Identify which cell holds the provided text, then report its [X, Y] central coordinate. 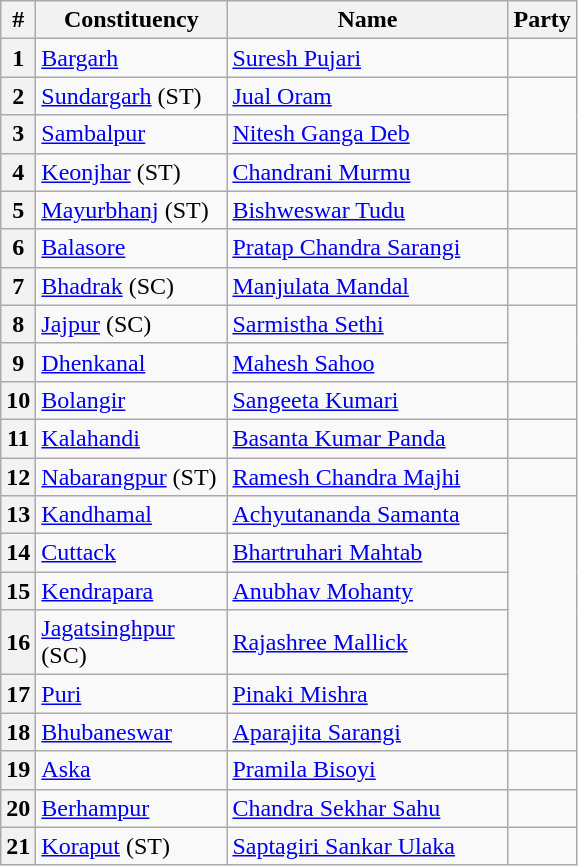
13 [18, 515]
Mahesh Sahoo [368, 362]
Jual Oram [368, 96]
9 [18, 362]
Constituency [132, 20]
Cuttack [132, 553]
17 [18, 694]
Kendrapara [132, 591]
Bargarh [132, 58]
Berhampur [132, 808]
Keonjhar (ST) [132, 172]
4 [18, 172]
Nitesh Ganga Deb [368, 134]
Bolangir [132, 400]
Aparajita Sarangi [368, 732]
Sambalpur [132, 134]
10 [18, 400]
18 [18, 732]
Achyutananda Samanta [368, 515]
Dhenkanal [132, 362]
Koraput (ST) [132, 846]
Basanta Kumar Panda [368, 438]
Sundargarh (ST) [132, 96]
# [18, 20]
Nabarangpur (ST) [132, 477]
7 [18, 286]
Name [368, 20]
11 [18, 438]
Saptagiri Sankar Ulaka [368, 846]
16 [18, 642]
Aska [132, 770]
Balasore [132, 248]
Pramila Bisoyi [368, 770]
Chandrani Murmu [368, 172]
Rajashree Mallick [368, 642]
1 [18, 58]
19 [18, 770]
Jagatsinghpur (SC) [132, 642]
8 [18, 324]
12 [18, 477]
Bishweswar Tudu [368, 210]
20 [18, 808]
3 [18, 134]
Suresh Pujari [368, 58]
Sangeeta Kumari [368, 400]
Puri [132, 694]
Pinaki Mishra [368, 694]
6 [18, 248]
Sarmistha Sethi [368, 324]
Jajpur (SC) [132, 324]
Bhadrak (SC) [132, 286]
21 [18, 846]
Kalahandi [132, 438]
5 [18, 210]
Manjulata Mandal [368, 286]
Bhubaneswar [132, 732]
Party [542, 20]
15 [18, 591]
Bhartruhari Mahtab [368, 553]
Chandra Sekhar Sahu [368, 808]
14 [18, 553]
2 [18, 96]
Anubhav Mohanty [368, 591]
Mayurbhanj (ST) [132, 210]
Ramesh Chandra Majhi [368, 477]
Kandhamal [132, 515]
Pratap Chandra Sarangi [368, 248]
